Return the (X, Y) coordinate for the center point of the cell that contains the specified text.  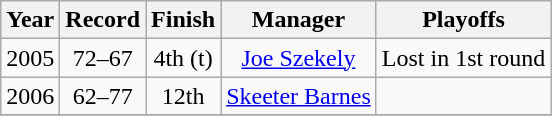
Playoffs (463, 20)
Record (103, 20)
62–77 (103, 96)
Finish (184, 20)
2006 (30, 96)
4th (t) (184, 58)
Year (30, 20)
Skeeter Barnes (299, 96)
Lost in 1st round (463, 58)
12th (184, 96)
2005 (30, 58)
Joe Szekely (299, 58)
Manager (299, 20)
72–67 (103, 58)
